Scan for the cell matching the given text and deliver its [x, y] coordinate at center. 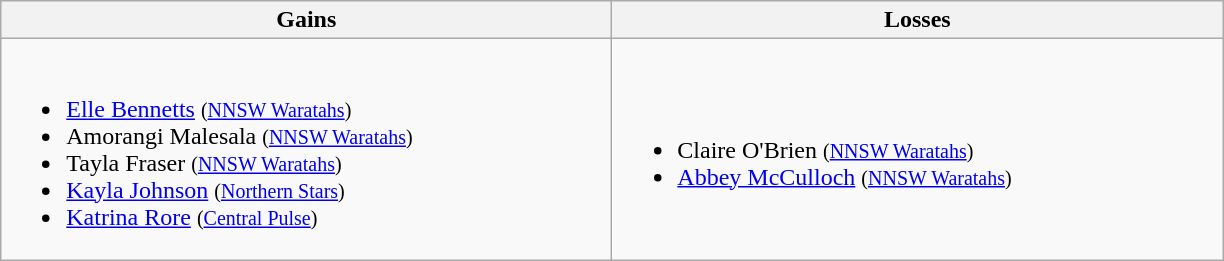
Claire O'Brien (NNSW Waratahs)Abbey McCulloch (NNSW Waratahs) [918, 150]
Losses [918, 20]
Gains [306, 20]
Elle Bennetts (NNSW Waratahs)Amorangi Malesala (NNSW Waratahs)Tayla Fraser (NNSW Waratahs)Kayla Johnson (Northern Stars) Katrina Rore (Central Pulse) [306, 150]
